Return (X, Y) of the center of cell containing provided text 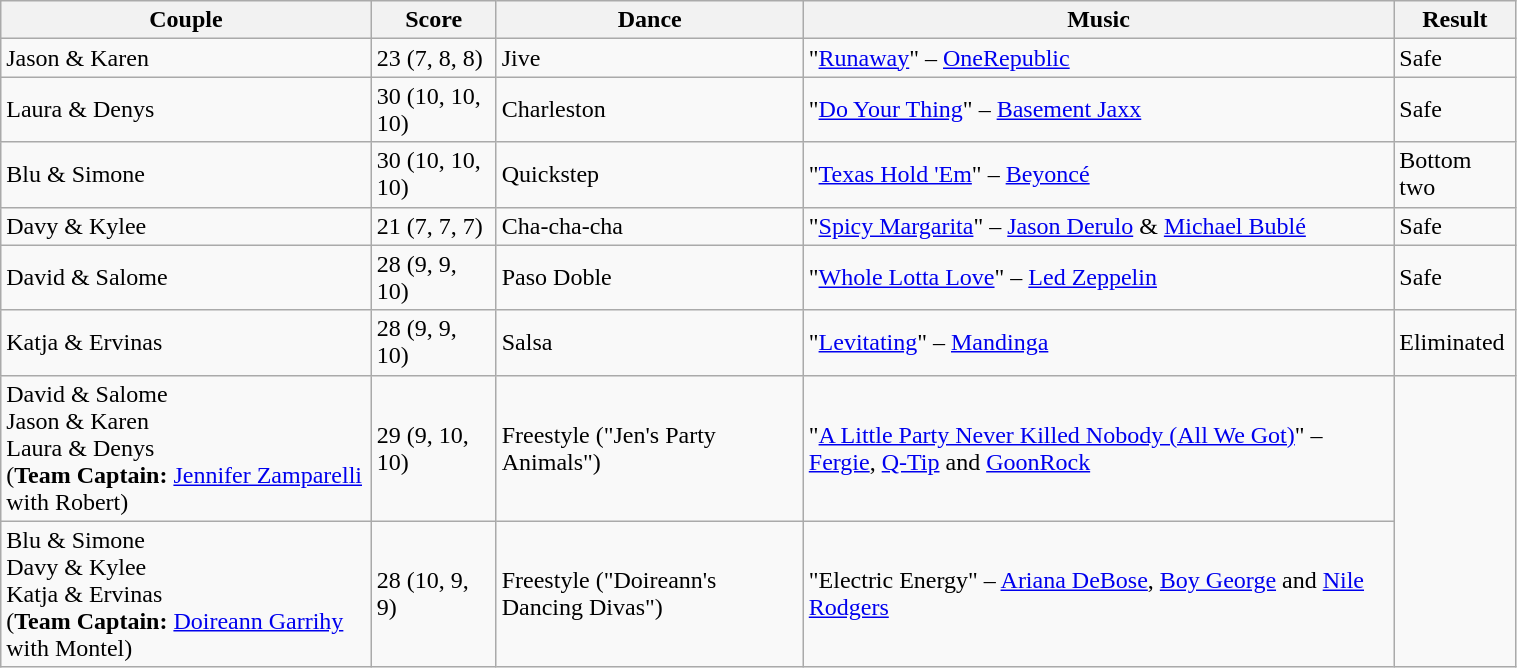
Freestyle ("Doireann's Dancing Divas") (650, 594)
Paso Doble (650, 278)
23 (7, 8, 8) (434, 58)
Jason & Karen (186, 58)
Salsa (650, 342)
Dance (650, 20)
"Texas Hold 'Em" – Beyoncé (1098, 174)
Bottom two (1455, 174)
Laura & Denys (186, 110)
Freestyle ("Jen's Party Animals") (650, 448)
David & SalomeJason & KarenLaura & Denys(Team Captain: Jennifer Zamparelli with Robert) (186, 448)
Score (434, 20)
Music (1098, 20)
"A Little Party Never Killed Nobody (All We Got)" – Fergie, Q-Tip and GoonRock (1098, 448)
Blu & Simone (186, 174)
Charleston (650, 110)
"Do Your Thing" – Basement Jaxx (1098, 110)
"Runaway" – OneRepublic (1098, 58)
28 (10, 9, 9) (434, 594)
David & Salome (186, 278)
Result (1455, 20)
Couple (186, 20)
"Levitating" – Mandinga (1098, 342)
"Whole Lotta Love" – Led Zeppelin (1098, 278)
Blu & SimoneDavy & KyleeKatja & Ervinas(Team Captain: Doireann Garrihy with Montel) (186, 594)
Quickstep (650, 174)
Katja & Ervinas (186, 342)
21 (7, 7, 7) (434, 226)
Jive (650, 58)
Cha-cha-cha (650, 226)
Eliminated (1455, 342)
29 (9, 10, 10) (434, 448)
"Spicy Margarita" – Jason Derulo & Michael Bublé (1098, 226)
"Electric Energy" – Ariana DeBose, Boy George and Nile Rodgers (1098, 594)
Davy & Kylee (186, 226)
